Locate the cell with the specified text and output its [X, Y] center coordinate. 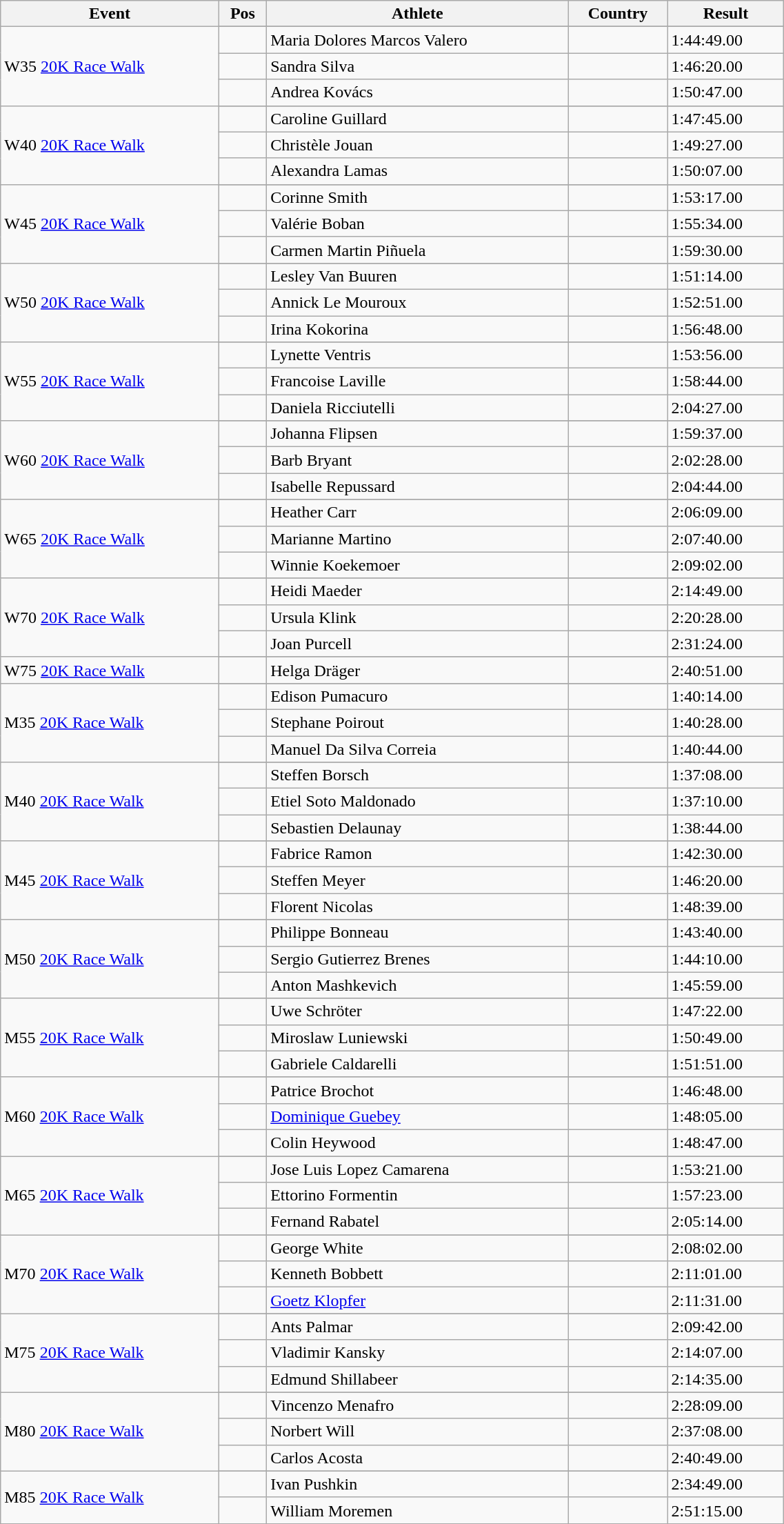
2:02:28.00 [725, 460]
1:55:34.00 [725, 224]
Ursula Klink [418, 617]
Edmund Shillabeer [418, 1379]
2:11:01.00 [725, 1274]
M45 20K Race Walk [110, 880]
Fabrice Ramon [418, 854]
Stephane Poirout [418, 722]
Ettorino Formentin [418, 1196]
1:57:23.00 [725, 1196]
1:48:39.00 [725, 907]
M60 20K Race Walk [110, 1116]
1:46:48.00 [725, 1090]
1:44:49.00 [725, 40]
1:59:30.00 [725, 250]
Lesley Van Buuren [418, 276]
1:53:56.00 [725, 355]
2:37:08.00 [725, 1432]
Corinne Smith [418, 197]
2:31:24.00 [725, 644]
W35 20K Race Walk [110, 66]
Jose Luis Lopez Camarena [418, 1169]
W60 20K Race Walk [110, 460]
1:53:17.00 [725, 197]
2:14:07.00 [725, 1353]
W65 20K Race Walk [110, 539]
Kenneth Bobbett [418, 1274]
Valérie Boban [418, 224]
2:06:09.00 [725, 513]
1:52:51.00 [725, 302]
Lynette Ventris [418, 355]
M75 20K Race Walk [110, 1353]
George White [418, 1248]
1:40:44.00 [725, 749]
Event [110, 14]
1:37:08.00 [725, 775]
2:20:28.00 [725, 617]
1:40:28.00 [725, 722]
Norbert Will [418, 1432]
Heather Carr [418, 513]
2:09:42.00 [725, 1327]
M70 20K Race Walk [110, 1274]
M50 20K Race Walk [110, 959]
William Moremen [418, 1510]
1:59:37.00 [725, 434]
1:45:59.00 [725, 985]
Andrea Kovács [418, 92]
W45 20K Race Walk [110, 224]
2:04:27.00 [725, 408]
2:34:49.00 [725, 1484]
Fernand Rabatel [418, 1222]
Manuel Da Silva Correia [418, 749]
Country [618, 14]
Etiel Soto Maldonado [418, 802]
2:14:49.00 [725, 591]
Sergio Gutierrez Brenes [418, 959]
M55 20K Race Walk [110, 1038]
1:50:49.00 [725, 1038]
Sebastien Delaunay [418, 828]
Irina Kokorina [418, 329]
Francoise Laville [418, 382]
1:38:44.00 [725, 828]
Winnie Koekemoer [418, 565]
2:28:09.00 [725, 1405]
Ivan Pushkin [418, 1484]
Vincenzo Menafro [418, 1405]
1:50:47.00 [725, 92]
1:58:44.00 [725, 382]
W70 20K Race Walk [110, 617]
1:48:47.00 [725, 1142]
Result [725, 14]
Maria Dolores Marcos Valero [418, 40]
Goetz Klopfer [418, 1300]
2:08:02.00 [725, 1248]
Helga Dräger [418, 670]
Sandra Silva [418, 66]
Marianne Martino [418, 539]
Isabelle Repussard [418, 486]
Carmen Martin Piñuela [418, 250]
W75 20K Race Walk [110, 670]
2:51:15.00 [725, 1510]
2:40:51.00 [725, 670]
Barb Bryant [418, 460]
M85 20K Race Walk [110, 1497]
2:09:02.00 [725, 565]
Dominique Guebey [418, 1116]
M80 20K Race Walk [110, 1432]
Steffen Borsch [418, 775]
1:47:22.00 [725, 1011]
Edison Pumacuro [418, 696]
1:48:05.00 [725, 1116]
2:14:35.00 [725, 1379]
Philippe Bonneau [418, 933]
Johanna Flipsen [418, 434]
W55 20K Race Walk [110, 382]
Joan Purcell [418, 644]
1:56:48.00 [725, 329]
Alexandra Lamas [418, 171]
Steffen Meyer [418, 880]
1:53:21.00 [725, 1169]
1:42:30.00 [725, 854]
1:43:40.00 [725, 933]
Vladimir Kansky [418, 1353]
2:40:49.00 [725, 1458]
Caroline Guillard [418, 119]
Uwe Schröter [418, 1011]
Anton Mashkevich [418, 985]
1:51:51.00 [725, 1064]
2:07:40.00 [725, 539]
M40 20K Race Walk [110, 802]
2:05:14.00 [725, 1222]
Christèle Jouan [418, 145]
1:51:14.00 [725, 276]
1:50:07.00 [725, 171]
W50 20K Race Walk [110, 302]
2:04:44.00 [725, 486]
1:40:14.00 [725, 696]
Ants Palmar [418, 1327]
Patrice Brochot [418, 1090]
Pos [243, 14]
Miroslaw Luniewski [418, 1038]
Carlos Acosta [418, 1458]
Daniela Ricciutelli [418, 408]
2:11:31.00 [725, 1300]
M65 20K Race Walk [110, 1196]
Athlete [418, 14]
Heidi Maeder [418, 591]
Colin Heywood [418, 1142]
W40 20K Race Walk [110, 145]
Florent Nicolas [418, 907]
1:44:10.00 [725, 959]
1:37:10.00 [725, 802]
Gabriele Caldarelli [418, 1064]
1:47:45.00 [725, 119]
1:49:27.00 [725, 145]
M35 20K Race Walk [110, 722]
Annick Le Mouroux [418, 302]
